Identify which cell holds the provided text, then report its [x, y] central coordinate. 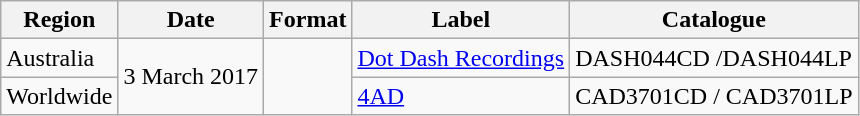
CAD3701CD / CAD3701LP [714, 96]
3 March 2017 [191, 77]
Catalogue [714, 20]
Region [60, 20]
Dot Dash Recordings [461, 58]
Label [461, 20]
Australia [60, 58]
DASH044CD /DASH044LP [714, 58]
Format [308, 20]
Date [191, 20]
4AD [461, 96]
Worldwide [60, 96]
